For the text-containing cell, return its midpoint in [X, Y] coordinate format. 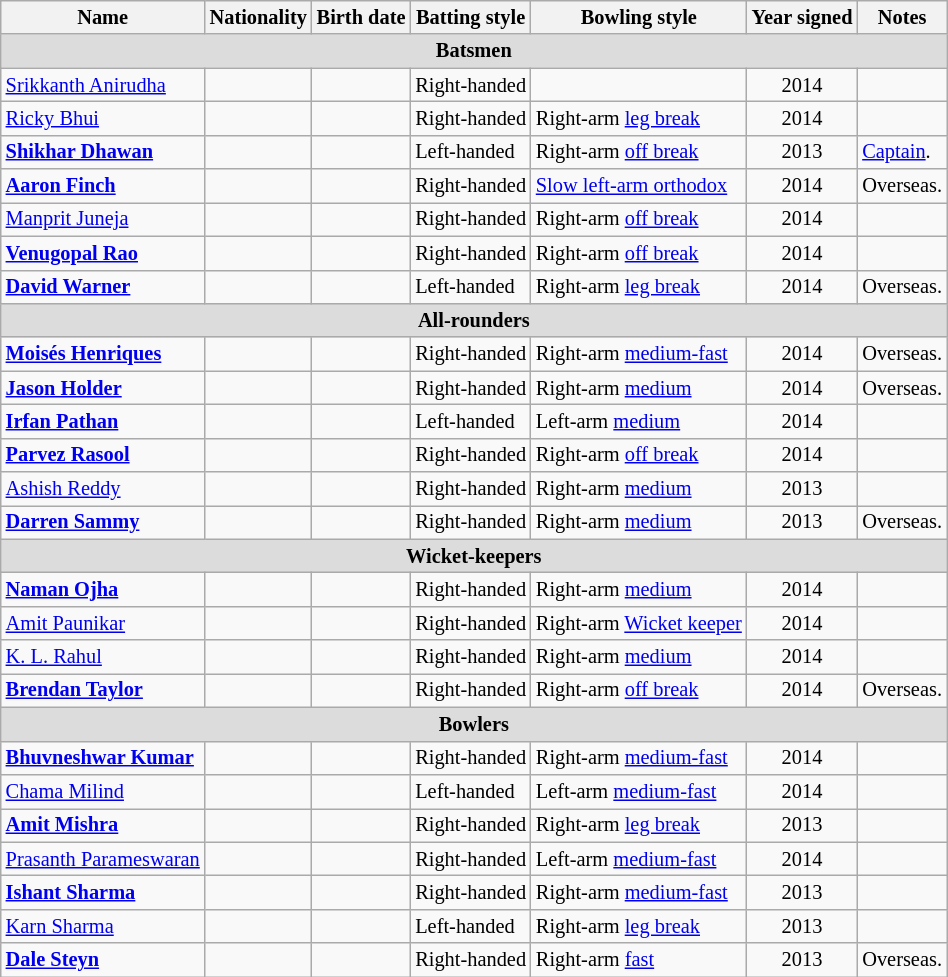
Ashish Reddy [103, 489]
Darren Sammy [103, 522]
Amit Paunikar [103, 623]
Year signed [802, 17]
Amit Mishra [103, 825]
Chama Milind [103, 791]
Srikkanth Anirudha [103, 85]
David Warner [103, 287]
Manprit Juneja [103, 219]
Slow left-arm orthodox [639, 186]
Ishant Sharma [103, 892]
Bowling style [639, 17]
Wicket-keepers [474, 556]
Right-arm fast [639, 960]
Captain. [902, 152]
Jason Holder [103, 388]
All-rounders [474, 320]
Irfan Pathan [103, 421]
K. L. Rahul [103, 657]
Parvez Rasool [103, 455]
Brendan Taylor [103, 690]
Karn Sharma [103, 926]
Birth date [362, 17]
Batting style [470, 17]
Naman Ojha [103, 589]
Aaron Finch [103, 186]
Right-arm Wicket keeper [639, 623]
Moisés Henriques [103, 354]
Bhuvneshwar Kumar [103, 758]
Nationality [258, 17]
Prasanth Parameswaran [103, 859]
Bowlers [474, 724]
Dale Steyn [103, 960]
Venugopal Rao [103, 253]
Batsmen [474, 51]
Notes [902, 17]
Ricky Bhui [103, 118]
Left-arm medium [639, 421]
Shikhar Dhawan [103, 152]
Name [103, 17]
